Extract the (x, y) coordinate from the center of the cell holding the provided text.  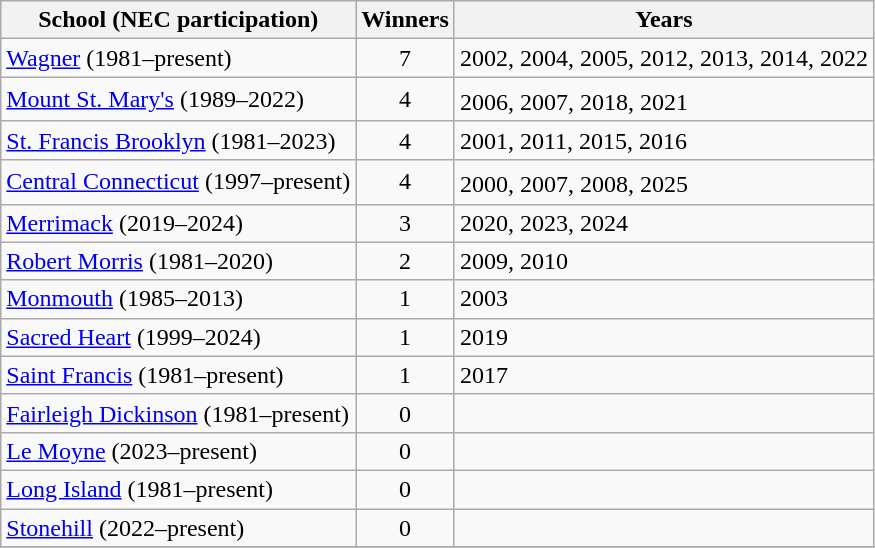
School (NEC participation) (178, 20)
3 (406, 223)
Mount St. Mary's (1989–2022) (178, 100)
2006, 2007, 2018, 2021 (664, 100)
Central Connecticut (1997–present) (178, 182)
7 (406, 58)
2019 (664, 337)
Saint Francis (1981–present) (178, 375)
Long Island (1981–present) (178, 489)
Years (664, 20)
Le Moyne (2023–present) (178, 451)
Winners (406, 20)
2009, 2010 (664, 261)
St. Francis Brooklyn (1981–2023) (178, 140)
2017 (664, 375)
Sacred Heart (1999–2024) (178, 337)
Stonehill (2022–present) (178, 528)
2020, 2023, 2024 (664, 223)
2002, 2004, 2005, 2012, 2013, 2014, 2022 (664, 58)
Merrimack (2019–2024) (178, 223)
Monmouth (1985–2013) (178, 299)
2 (406, 261)
Fairleigh Dickinson (1981–present) (178, 413)
Robert Morris (1981–2020) (178, 261)
2000, 2007, 2008, 2025 (664, 182)
Wagner (1981–present) (178, 58)
2001, 2011, 2015, 2016 (664, 140)
2003 (664, 299)
